Extract the [X, Y] coordinate from the center of the cell holding the provided text.  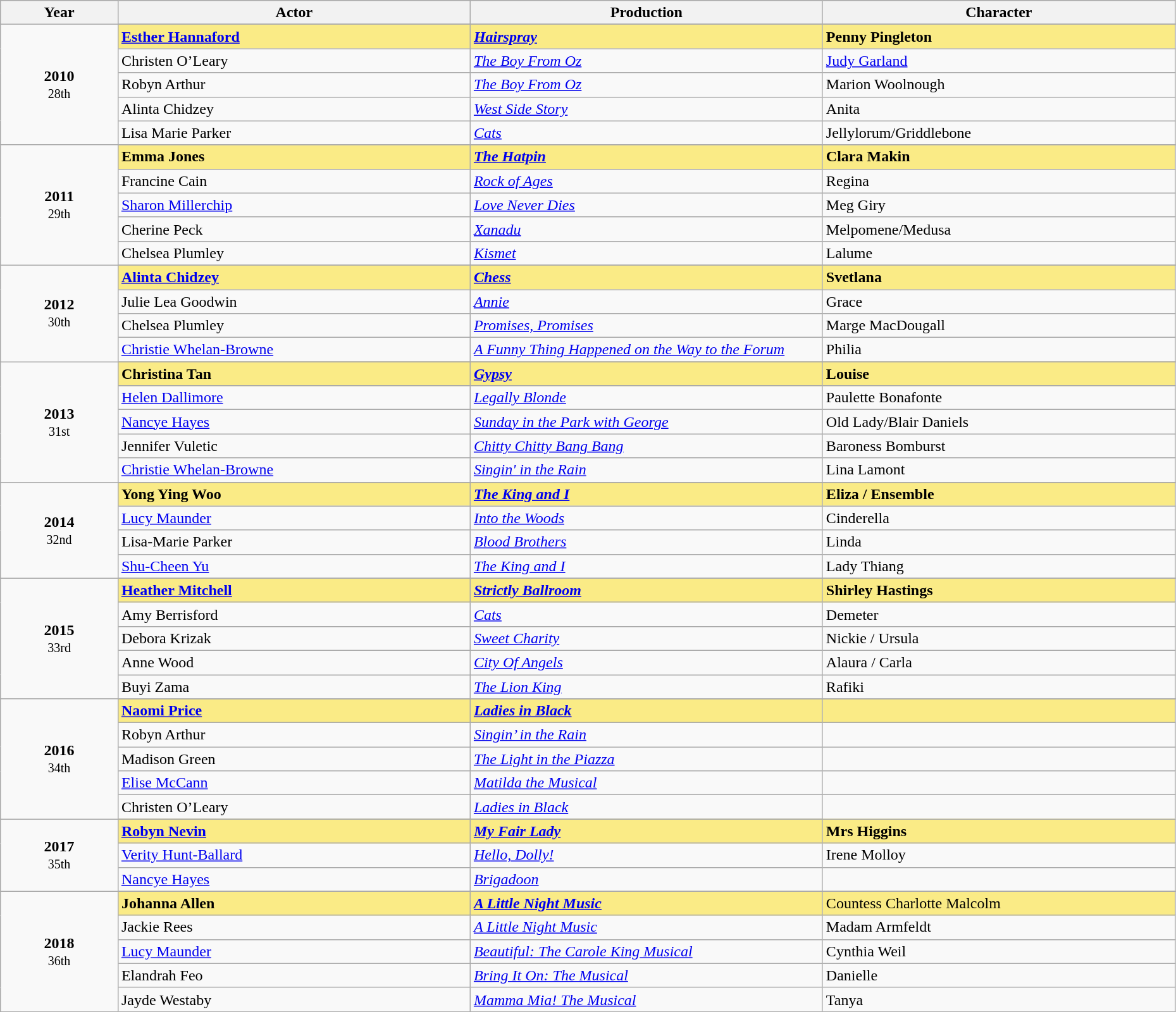
Production [647, 13]
Johanna Allen [294, 903]
Yong Ying Woo [294, 494]
My Fair Lady [647, 831]
Lisa Marie Parker [294, 133]
Brigadoon [647, 879]
201230th [59, 313]
201735th [59, 855]
Strictly Ballroom [647, 590]
Year [59, 13]
Christina Tan [294, 374]
Naomi Price [294, 711]
Blood Brothers [647, 542]
Esther Hannaford [294, 37]
Irene Molloy [998, 855]
Regina [998, 181]
Philia [998, 350]
Helen Dallimore [294, 398]
Melpomene/Medusa [998, 229]
Mamma Mia! The Musical [647, 999]
201028th [59, 85]
Tanya [998, 999]
Danielle [998, 975]
Chitty Chitty Bang Bang [647, 446]
Shu-Cheen Yu [294, 566]
Actor [294, 13]
Verity Hunt-Ballard [294, 855]
Buyi Zama [294, 686]
Into the Woods [647, 518]
Lina Lamont [998, 470]
Clara Makin [998, 157]
Baroness Bomburst [998, 446]
Madison Green [294, 759]
Anne Wood [294, 662]
201432nd [59, 530]
Paulette Bonafonte [998, 398]
Matilda the Musical [647, 783]
Francine Cain [294, 181]
Beautiful: The Carole King Musical [647, 951]
Eliza / Ensemble [998, 494]
Shirley Hastings [998, 590]
A Funny Thing Happened on the Way to the Forum [647, 350]
Sunday in the Park with George [647, 422]
Grace [998, 302]
201129th [59, 205]
Sweet Charity [647, 638]
Chess [647, 277]
Singin’ in the Rain [647, 735]
Madam Armfeldt [998, 927]
Svetlana [998, 277]
Jennifer Vuletic [294, 446]
Cynthia Weil [998, 951]
Elise McCann [294, 783]
Demeter [998, 614]
Xanadu [647, 229]
Julie Lea Goodwin [294, 302]
Rock of Ages [647, 181]
Amy Berrisford [294, 614]
201634th [59, 759]
The Light in the Piazza [647, 759]
Marion Woolnough [998, 85]
Marge MacDougall [998, 326]
Robyn Nevin [294, 831]
Gypsy [647, 374]
Louise [998, 374]
201836th [59, 951]
Lalume [998, 253]
Lady Thiang [998, 566]
Cinderella [998, 518]
Jellylorum/Griddlebone [998, 133]
Jayde Westaby [294, 999]
Rafiki [998, 686]
Meg Giry [998, 205]
West Side Story [647, 109]
City Of Angels [647, 662]
Debora Krizak [294, 638]
201533rd [59, 638]
Elandrah Feo [294, 975]
201331st [59, 422]
Sharon Millerchip [294, 205]
Bring It On: The Musical [647, 975]
Judy Garland [998, 61]
Penny Pingleton [998, 37]
Lisa-Marie Parker [294, 542]
Legally Blonde [647, 398]
The Hatpin [647, 157]
Countess Charlotte Malcolm [998, 903]
Promises, Promises [647, 326]
Annie [647, 302]
Cherine Peck [294, 229]
Linda [998, 542]
Nickie / Ursula [998, 638]
Kismet [647, 253]
Character [998, 13]
Hello, Dolly! [647, 855]
Alaura / Carla [998, 662]
Emma Jones [294, 157]
Jackie Rees [294, 927]
Anita [998, 109]
Heather Mitchell [294, 590]
Singin' in the Rain [647, 470]
Hairspray [647, 37]
Old Lady/Blair Daniels [998, 422]
Mrs Higgins [998, 831]
The Lion King [647, 686]
Love Never Dies [647, 205]
